Capture the cell that displays the provided text and extract its [x, y] central coordinate. 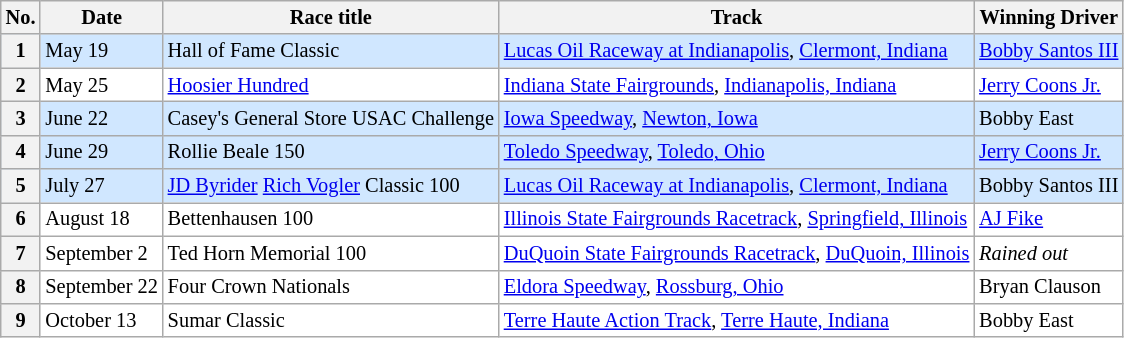
1 [21, 51]
June 29 [101, 152]
5 [21, 186]
JD Byrider Rich Vogler Classic 100 [331, 186]
7 [21, 253]
6 [21, 219]
September 2 [101, 253]
June 22 [101, 118]
August 18 [101, 219]
Rollie Beale 150 [331, 152]
Terre Haute Action Track, Terre Haute, Indiana [736, 320]
Illinois State Fairgrounds Racetrack, Springfield, Illinois [736, 219]
May 25 [101, 85]
4 [21, 152]
Race title [331, 17]
No. [21, 17]
Eldora Speedway, Rossburg, Ohio [736, 287]
Date [101, 17]
Bryan Clauson [1048, 287]
September 22 [101, 287]
Sumar Classic [331, 320]
Ted Horn Memorial 100 [331, 253]
October 13 [101, 320]
Toledo Speedway, Toledo, Ohio [736, 152]
Track [736, 17]
Iowa Speedway, Newton, Iowa [736, 118]
Winning Driver [1048, 17]
8 [21, 287]
Bettenhausen 100 [331, 219]
Casey's General Store USAC Challenge [331, 118]
Indiana State Fairgrounds, Indianapolis, Indiana [736, 85]
Rained out [1048, 253]
July 27 [101, 186]
2 [21, 85]
3 [21, 118]
Hoosier Hundred [331, 85]
DuQuoin State Fairgrounds Racetrack, DuQuoin, Illinois [736, 253]
May 19 [101, 51]
Four Crown Nationals [331, 287]
AJ Fike [1048, 219]
9 [21, 320]
Hall of Fame Classic [331, 51]
